Locate the cell with the specified text and output its (x, y) center coordinate. 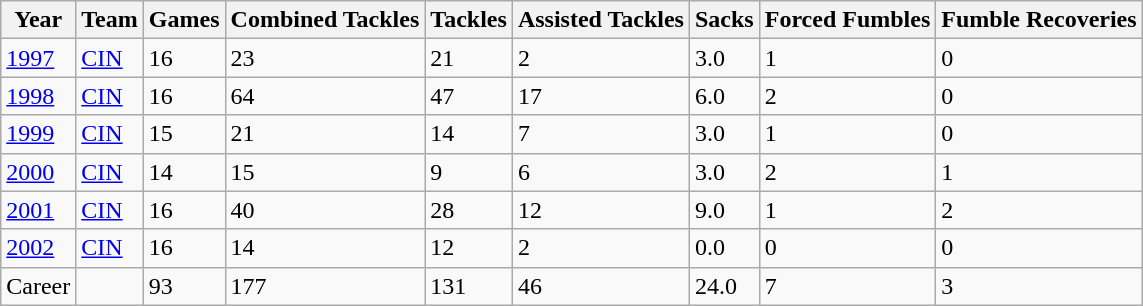
0.0 (724, 248)
6 (600, 172)
28 (469, 210)
2001 (38, 210)
9.0 (724, 210)
3 (1039, 286)
24.0 (724, 286)
1997 (38, 58)
Career (38, 286)
93 (184, 286)
47 (469, 96)
177 (325, 286)
2002 (38, 248)
Combined Tackles (325, 20)
Year (38, 20)
Games (184, 20)
17 (600, 96)
23 (325, 58)
1999 (38, 134)
40 (325, 210)
Assisted Tackles (600, 20)
Sacks (724, 20)
46 (600, 286)
131 (469, 286)
Fumble Recoveries (1039, 20)
1998 (38, 96)
9 (469, 172)
2000 (38, 172)
Forced Fumbles (848, 20)
Team (110, 20)
Tackles (469, 20)
64 (325, 96)
6.0 (724, 96)
